Extract the [X, Y] coordinate from the center of the cell holding the provided text.  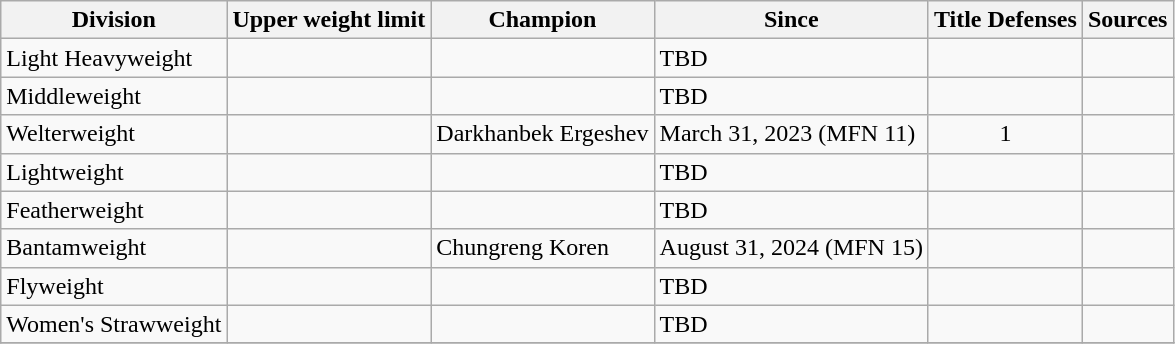
Title Defenses [1005, 20]
Darkhanbek Ergeshev [542, 134]
Upper weight limit [329, 20]
1 [1005, 134]
Sources [1128, 20]
March 31, 2023 (MFN 11) [791, 134]
Bantamweight [114, 248]
Since [791, 20]
Women's Strawweight [114, 324]
Welterweight [114, 134]
Flyweight [114, 286]
Featherweight [114, 210]
Middleweight [114, 96]
Champion [542, 20]
August 31, 2024 (MFN 15) [791, 248]
Division [114, 20]
Chungreng Koren [542, 248]
Lightweight [114, 172]
Light Heavyweight [114, 58]
